Search for the cell housing the specified text and yield its (x, y) center coordinate. 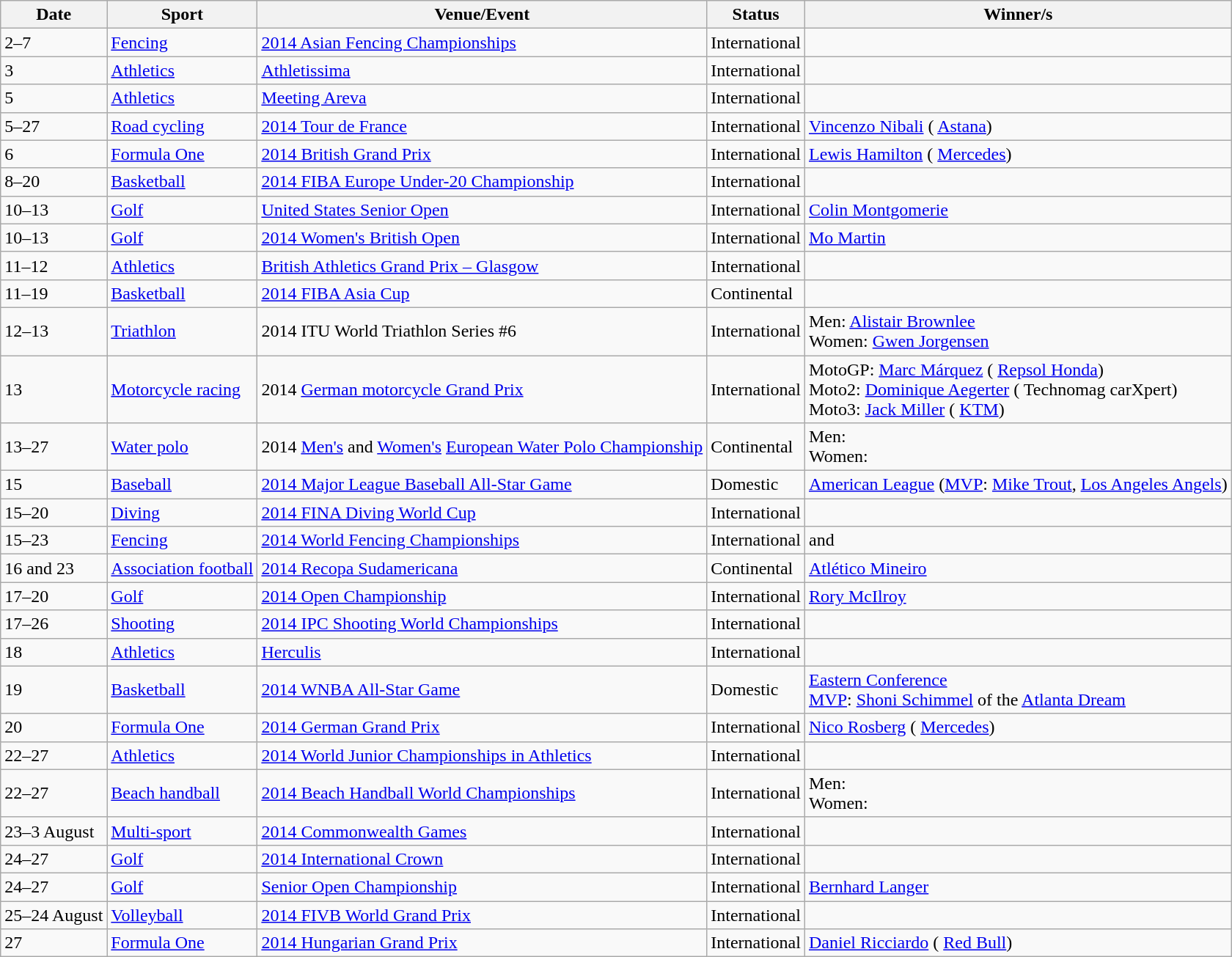
13–27 (54, 447)
2014 FIVB World Grand Prix (483, 914)
Winner/s (1018, 15)
British Athletics Grand Prix – Glasgow (483, 265)
12–13 (54, 331)
Diving (182, 513)
2014 FIBA Asia Cup (483, 293)
Atlético Mineiro (1018, 568)
2014 Asian Fencing Championships (483, 43)
Herculis (483, 652)
Mo Martin (1018, 238)
23–3 August (54, 831)
and (1018, 540)
Motorcycle racing (182, 389)
11–19 (54, 293)
Volleyball (182, 914)
Baseball (182, 485)
Road cycling (182, 126)
2014 FINA Diving World Cup (483, 513)
Eastern ConferenceMVP: Shoni Schimmel of the Atlanta Dream (1018, 689)
Multi-sport (182, 831)
19 (54, 689)
15–20 (54, 513)
5 (54, 98)
15 (54, 485)
American League (MVP: Mike Trout, Los Angeles Angels) (1018, 485)
8–20 (54, 182)
2014 Commonwealth Games (483, 831)
Bernhard Langer (1018, 887)
17–20 (54, 596)
2014 ITU World Triathlon Series #6 (483, 331)
Shooting (182, 624)
2014 German motorcycle Grand Prix (483, 389)
2014 World Junior Championships in Athletics (483, 755)
2014 World Fencing Championships (483, 540)
Sport (182, 15)
6 (54, 154)
Date (54, 15)
2014 Hungarian Grand Prix (483, 943)
Status (756, 15)
2014 German Grand Prix (483, 727)
Men: Alistair BrownleeWomen: Gwen Jorgensen (1018, 331)
Vincenzo Nibali ( Astana) (1018, 126)
Daniel Ricciardo ( Red Bull) (1018, 943)
18 (54, 652)
3 (54, 70)
11–12 (54, 265)
Athletissima (483, 70)
Senior Open Championship (483, 887)
Water polo (182, 447)
Nico Rosberg ( Mercedes) (1018, 727)
2014 British Grand Prix (483, 154)
2014 Open Championship (483, 596)
2014 Major League Baseball All-Star Game (483, 485)
Colin Montgomerie (1018, 210)
2014 Men's and Women's European Water Polo Championship (483, 447)
15–23 (54, 540)
United States Senior Open (483, 210)
17–26 (54, 624)
Venue/Event (483, 15)
27 (54, 943)
2014 Beach Handball World Championships (483, 793)
13 (54, 389)
MotoGP: Marc Márquez ( Repsol Honda)Moto2: Dominique Aegerter ( Technomag carXpert)Moto3: Jack Miller ( KTM) (1018, 389)
Beach handball (182, 793)
20 (54, 727)
2014 Tour de France (483, 126)
Rory McIlroy (1018, 596)
Meeting Areva (483, 98)
16 and 23 (54, 568)
2014 Women's British Open (483, 238)
2014 International Crown (483, 859)
2014 Recopa Sudamericana (483, 568)
5–27 (54, 126)
Association football (182, 568)
2014 FIBA Europe Under-20 Championship (483, 182)
2014 IPC Shooting World Championships (483, 624)
Triathlon (182, 331)
2–7 (54, 43)
Lewis Hamilton ( Mercedes) (1018, 154)
25–24 August (54, 914)
2014 WNBA All-Star Game (483, 689)
